Detect which cell encompasses the target text, then output its (x, y) center coordinate. 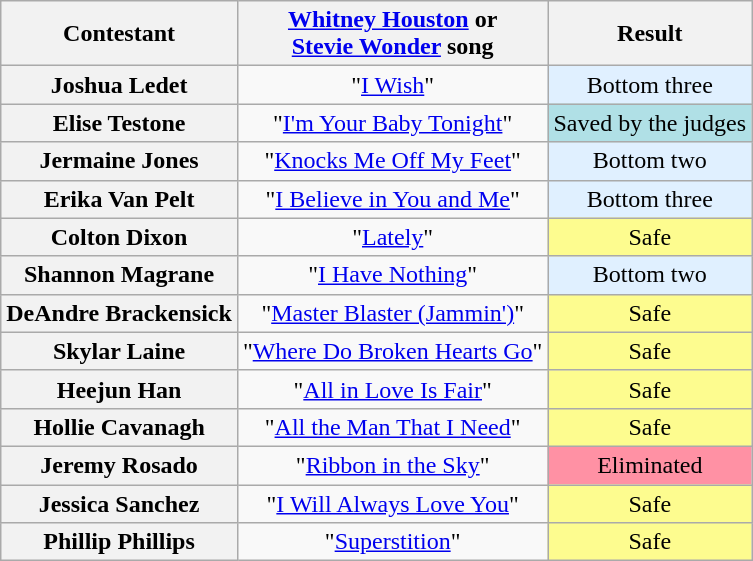
"Ribbon in the Sky" (392, 465)
"Lately" (392, 237)
Jessica Sanchez (120, 503)
"All the Man That I Need" (392, 427)
Result (650, 34)
"I Have Nothing" (392, 275)
"Where Do Broken Hearts Go" (392, 351)
"Knocks Me Off My Feet" (392, 161)
"Master Blaster (Jammin')" (392, 313)
Heejun Han (120, 389)
Shannon Magrane (120, 275)
Skylar Laine (120, 351)
Joshua Ledet (120, 85)
DeAndre Brackensick (120, 313)
"I Wish" (392, 85)
Whitney Houston orStevie Wonder song (392, 34)
Jermaine Jones (120, 161)
"All in Love Is Fair" (392, 389)
Phillip Phillips (120, 542)
Erika Van Pelt (120, 199)
Saved by the judges (650, 123)
Colton Dixon (120, 237)
"I'm Your Baby Tonight" (392, 123)
Contestant (120, 34)
Elise Testone (120, 123)
"I Believe in You and Me" (392, 199)
"I Will Always Love You" (392, 503)
Hollie Cavanagh (120, 427)
"Superstition" (392, 542)
Jeremy Rosado (120, 465)
Eliminated (650, 465)
